Determine the [X, Y] coordinate at the center of the cell enclosing the given text.  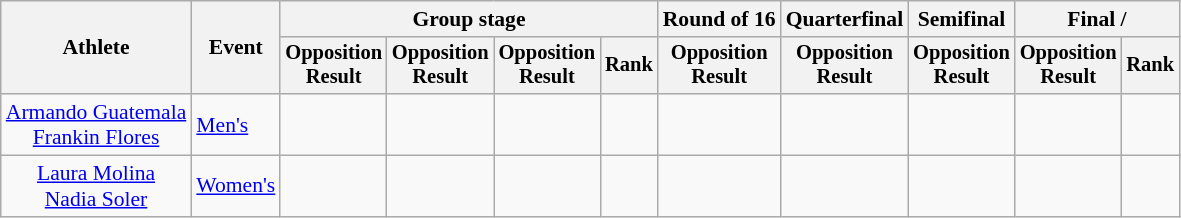
Event [236, 48]
Semifinal [962, 19]
Group stage [468, 19]
Quarterfinal [845, 19]
Armando GuatemalaFrankin Flores [96, 124]
Women's [236, 186]
Men's [236, 124]
Final / [1097, 19]
Round of 16 [720, 19]
Athlete [96, 48]
Laura MolinaNadia Soler [96, 186]
